Locate the cell with the specified text and output its [X, Y] center coordinate. 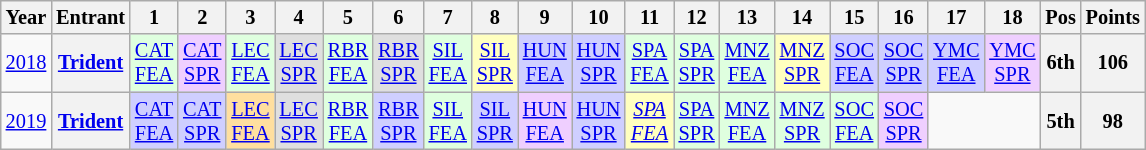
16 [904, 17]
10 [599, 17]
11 [649, 17]
98 [1113, 121]
17 [956, 17]
Entrant [90, 17]
106 [1113, 63]
1 [154, 17]
12 [697, 17]
18 [1012, 17]
2019 [26, 121]
8 [495, 17]
15 [854, 17]
6th [1060, 63]
Points [1113, 17]
13 [748, 17]
5th [1060, 121]
2018 [26, 63]
3 [250, 17]
YMCFEA [956, 63]
4 [299, 17]
Pos [1060, 17]
Year [26, 17]
9 [545, 17]
5 [348, 17]
2 [202, 17]
6 [398, 17]
7 [448, 17]
YMCSPR [1012, 63]
14 [802, 17]
